Output the (X, Y) coordinate of the center of the cell containing the given text.  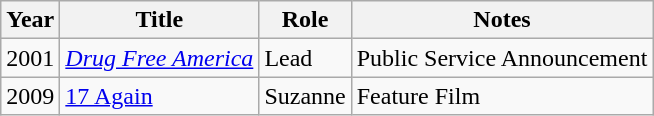
17 Again (160, 96)
Role (305, 20)
Drug Free America (160, 58)
Year (30, 20)
2001 (30, 58)
Suzanne (305, 96)
Notes (502, 20)
Public Service Announcement (502, 58)
Feature Film (502, 96)
Title (160, 20)
2009 (30, 96)
Lead (305, 58)
